Detect which cell encompasses the target text, then output its [x, y] center coordinate. 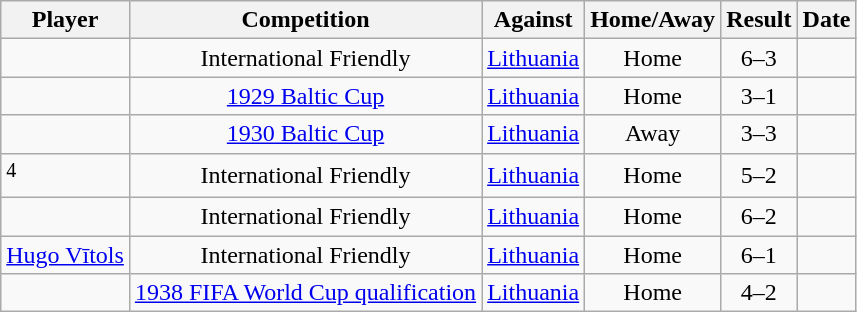
Competition [305, 20]
4 [66, 176]
6–3 [759, 58]
Home/Away [653, 20]
5–2 [759, 176]
4–2 [759, 293]
1930 Baltic Cup [305, 134]
Result [759, 20]
6–2 [759, 217]
Player [66, 20]
Date [826, 20]
6–1 [759, 255]
1929 Baltic Cup [305, 96]
3–3 [759, 134]
1938 FIFA World Cup qualification [305, 293]
Against [534, 20]
Away [653, 134]
3–1 [759, 96]
Hugo Vītols [66, 255]
